For the text-containing cell, return its midpoint in [X, Y] coordinate format. 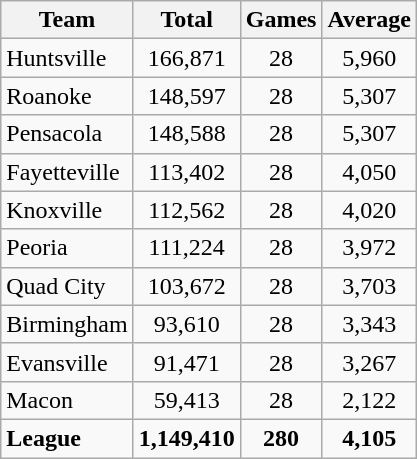
3,343 [370, 324]
3,972 [370, 248]
148,588 [186, 134]
103,672 [186, 286]
4,020 [370, 210]
Peoria [67, 248]
280 [281, 438]
Quad City [67, 286]
Average [370, 20]
148,597 [186, 96]
League [67, 438]
4,105 [370, 438]
Knoxville [67, 210]
Total [186, 20]
Team [67, 20]
Games [281, 20]
2,122 [370, 400]
59,413 [186, 400]
111,224 [186, 248]
1,149,410 [186, 438]
Pensacola [67, 134]
112,562 [186, 210]
Evansville [67, 362]
3,703 [370, 286]
Huntsville [67, 58]
Birmingham [67, 324]
93,610 [186, 324]
4,050 [370, 172]
91,471 [186, 362]
3,267 [370, 362]
Roanoke [67, 96]
166,871 [186, 58]
Fayetteville [67, 172]
5,960 [370, 58]
Macon [67, 400]
113,402 [186, 172]
